Locate the cell with the specified text and output its (X, Y) center coordinate. 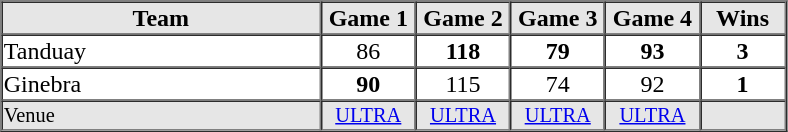
Game 3 (558, 18)
Game 4 (652, 18)
Tanduay (161, 50)
Game 1 (368, 18)
1 (742, 84)
115 (464, 84)
74 (558, 84)
92 (652, 84)
79 (558, 50)
Game 2 (464, 18)
3 (742, 50)
90 (368, 84)
Ginebra (161, 84)
Venue (161, 115)
93 (652, 50)
118 (464, 50)
Wins (742, 18)
86 (368, 50)
Team (161, 18)
